Determine the (X, Y) coordinate at the center of the cell enclosing the given text.  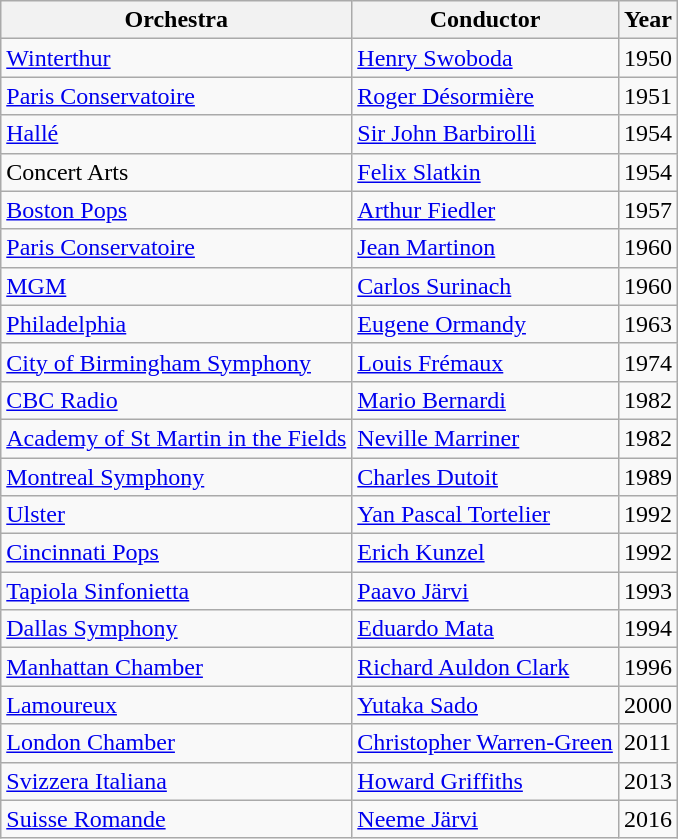
Sir John Barbirolli (486, 134)
Carlos Surinach (486, 286)
Hallé (176, 134)
Louis Frémaux (486, 362)
2016 (648, 819)
Conductor (486, 20)
1989 (648, 477)
1993 (648, 591)
Eduardo Mata (486, 629)
Neeme Järvi (486, 819)
Paavo Järvi (486, 591)
Neville Marriner (486, 438)
Eugene Ormandy (486, 324)
Manhattan Chamber (176, 667)
Erich Kunzel (486, 553)
1951 (648, 96)
2013 (648, 781)
City of Birmingham Symphony (176, 362)
Charles Dutoit (486, 477)
1957 (648, 210)
1950 (648, 58)
Christopher Warren-Green (486, 743)
Tapiola Sinfonietta (176, 591)
Dallas Symphony (176, 629)
1996 (648, 667)
1963 (648, 324)
Montreal Symphony (176, 477)
Boston Pops (176, 210)
Felix Slatkin (486, 172)
Howard Griffiths (486, 781)
Jean Martinon (486, 248)
Year (648, 20)
Concert Arts (176, 172)
1994 (648, 629)
Svizzera Italiana (176, 781)
Ulster (176, 515)
Henry Swoboda (486, 58)
Orchestra (176, 20)
Cincinnati Pops (176, 553)
London Chamber (176, 743)
2011 (648, 743)
CBC Radio (176, 400)
Roger Désormière (486, 96)
Yan Pascal Tortelier (486, 515)
Lamoureux (176, 705)
Academy of St Martin in the Fields (176, 438)
1974 (648, 362)
MGM (176, 286)
Philadelphia (176, 324)
Suisse Romande (176, 819)
Mario Bernardi (486, 400)
2000 (648, 705)
Yutaka Sado (486, 705)
Arthur Fiedler (486, 210)
Richard Auldon Clark (486, 667)
Winterthur (176, 58)
